Find where the given text appears and provide that cell's center as (X, Y) coordinate. 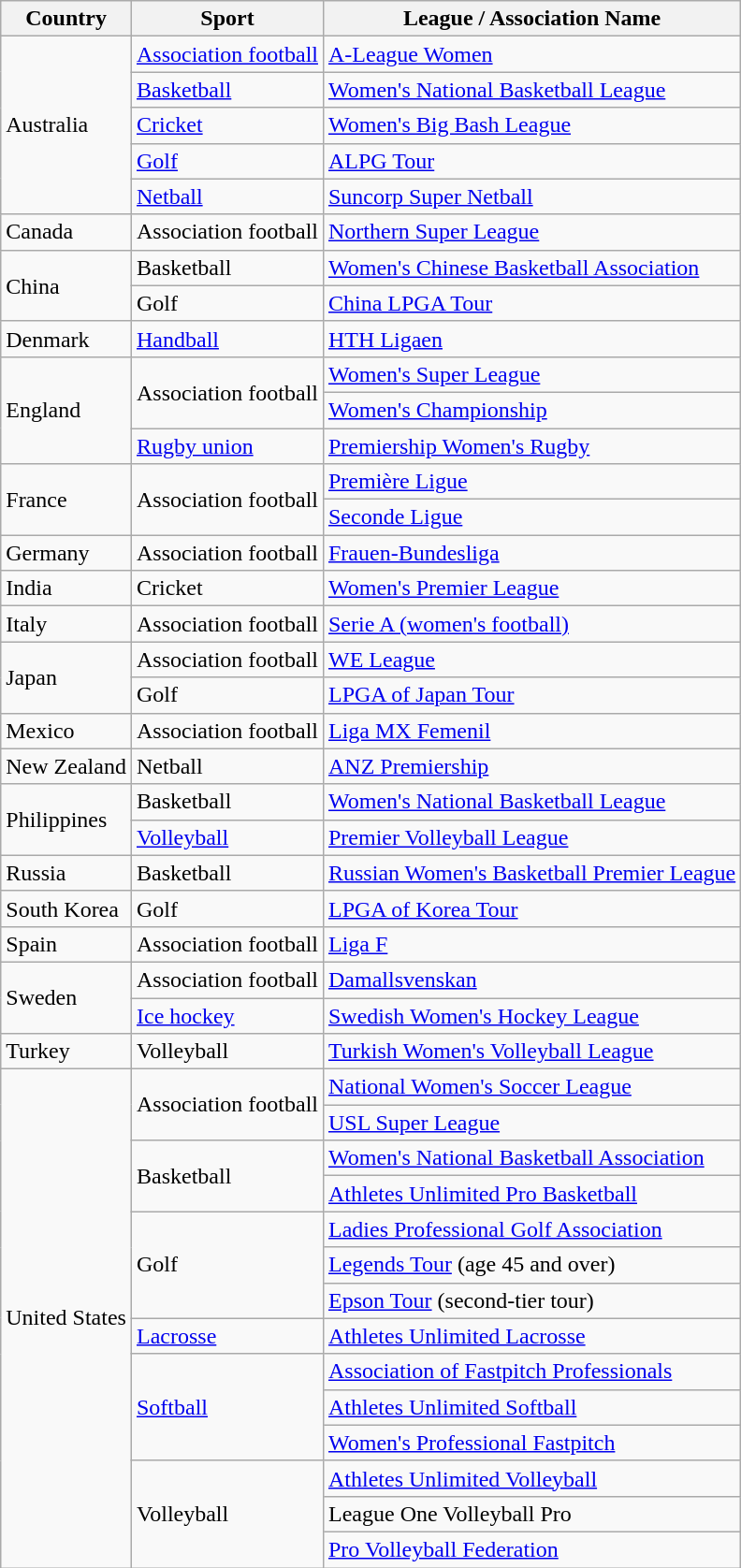
Japan (66, 677)
Women's Professional Fastpitch (531, 1443)
England (66, 410)
Turkish Women's Volleyball League (531, 1052)
A-League Women (531, 54)
Première Ligue (531, 482)
Legends Tour (age 45 and over) (531, 1265)
National Women's Soccer League (531, 1087)
Russian Women's Basketball Premier League (531, 873)
Mexico (66, 731)
Swedish Women's Hockey League (531, 1015)
Liga F (531, 944)
Women's Big Bash League (531, 125)
League One Volleyball Pro (531, 1514)
HTH Ligaen (531, 339)
Seconde Ligue (531, 517)
China LPGA Tour (531, 303)
Athletes Unlimited Volleyball (531, 1478)
ANZ Premiership (531, 766)
Epson Tour (second-tier tour) (531, 1300)
France (66, 500)
South Korea (66, 908)
Athletes Unlimited Lacrosse (531, 1336)
Frauen-Bundesliga (531, 553)
Serie A (women's football) (531, 624)
China (66, 285)
Germany (66, 553)
Rugby union (226, 446)
WE League (531, 660)
Australia (66, 125)
Turkey (66, 1052)
Lacrosse (226, 1336)
Softball (226, 1407)
Premier Volleyball League (531, 837)
League / Association Name (531, 19)
Premiership Women's Rugby (531, 446)
ALPG Tour (531, 161)
Women's Chinese Basketball Association (531, 268)
Sport (226, 19)
Russia (66, 873)
Pro Volleyball Federation (531, 1549)
United States (66, 1319)
Women's Championship (531, 410)
Liga MX Femenil (531, 731)
Denmark (66, 339)
Ice hockey (226, 1015)
New Zealand (66, 766)
Northern Super League (531, 232)
Philippines (66, 820)
Ladies Professional Golf Association (531, 1229)
Sweden (66, 997)
Spain (66, 944)
Athletes Unlimited Pro Basketball (531, 1194)
LPGA of Korea Tour (531, 908)
Handball (226, 339)
Country (66, 19)
Women's Premier League (531, 588)
Suncorp Super Netball (531, 196)
Damallsvenskan (531, 980)
Women's Super League (531, 374)
Athletes Unlimited Softball (531, 1407)
LPGA of Japan Tour (531, 695)
Women's National Basketball Association (531, 1158)
USL Super League (531, 1123)
Association of Fastpitch Professionals (531, 1372)
India (66, 588)
Italy (66, 624)
Canada (66, 232)
